Pinpoint the cell where the given text exists, returning its [x, y] midpoint coordinate. 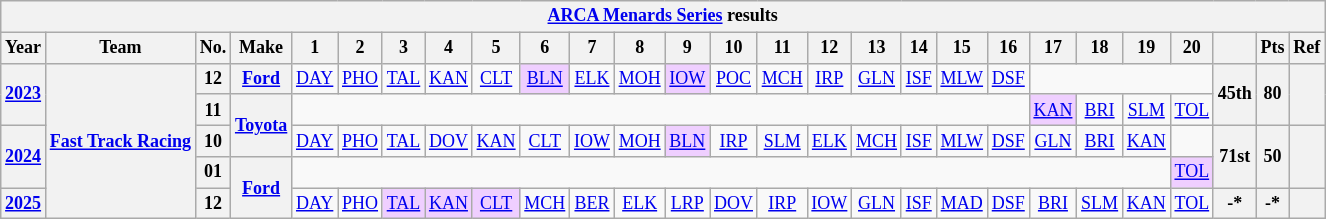
1 [315, 48]
LRP [688, 204]
Fast Track Racing [120, 141]
16 [1008, 48]
45th [1234, 94]
5 [496, 48]
18 [1100, 48]
Make [262, 48]
Team [120, 48]
80 [1272, 94]
2024 [24, 156]
50 [1272, 156]
BER [592, 204]
MAD [962, 204]
14 [918, 48]
7 [592, 48]
6 [545, 48]
8 [640, 48]
01 [212, 172]
15 [962, 48]
2023 [24, 94]
9 [688, 48]
Year [24, 48]
Ref [1307, 48]
No. [212, 48]
4 [449, 48]
POC [734, 78]
13 [877, 48]
2025 [24, 204]
2 [360, 48]
ARCA Menards Series results [663, 16]
17 [1053, 48]
19 [1146, 48]
71st [1234, 156]
20 [1192, 48]
Toyota [262, 125]
Pts [1272, 48]
3 [403, 48]
